From the cell containing the given text, extract its center point as [X, Y] coordinate. 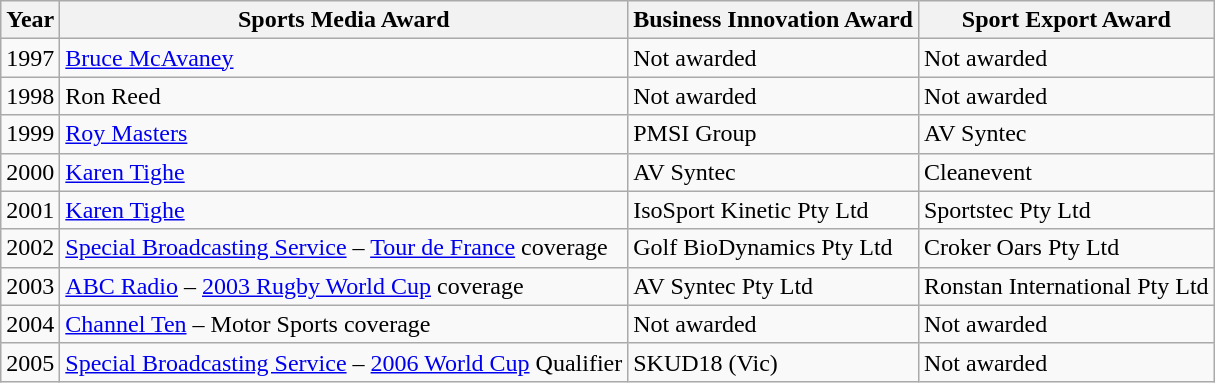
Sport Export Award [1066, 20]
Croker Oars Pty Ltd [1066, 248]
Golf BioDynamics Pty Ltd [774, 248]
Year [30, 20]
2004 [30, 324]
AV Syntec Pty Ltd [774, 286]
Business Innovation Award [774, 20]
IsoSport Kinetic Pty Ltd [774, 210]
1997 [30, 58]
2000 [30, 172]
2002 [30, 248]
2003 [30, 286]
1999 [30, 134]
Special Broadcasting Service – 2006 World Cup Qualifier [344, 362]
SKUD18 (Vic) [774, 362]
2005 [30, 362]
PMSI Group [774, 134]
ABC Radio – 2003 Rugby World Cup coverage [344, 286]
Special Broadcasting Service – Tour de France coverage [344, 248]
2001 [30, 210]
Ron Reed [344, 96]
1998 [30, 96]
Bruce McAvaney [344, 58]
Cleanevent [1066, 172]
Ronstan International Pty Ltd [1066, 286]
Sportstec Pty Ltd [1066, 210]
Sports Media Award [344, 20]
Roy Masters [344, 134]
Channel Ten – Motor Sports coverage [344, 324]
